Return the [X, Y] coordinate for the center point of the cell that contains the specified text.  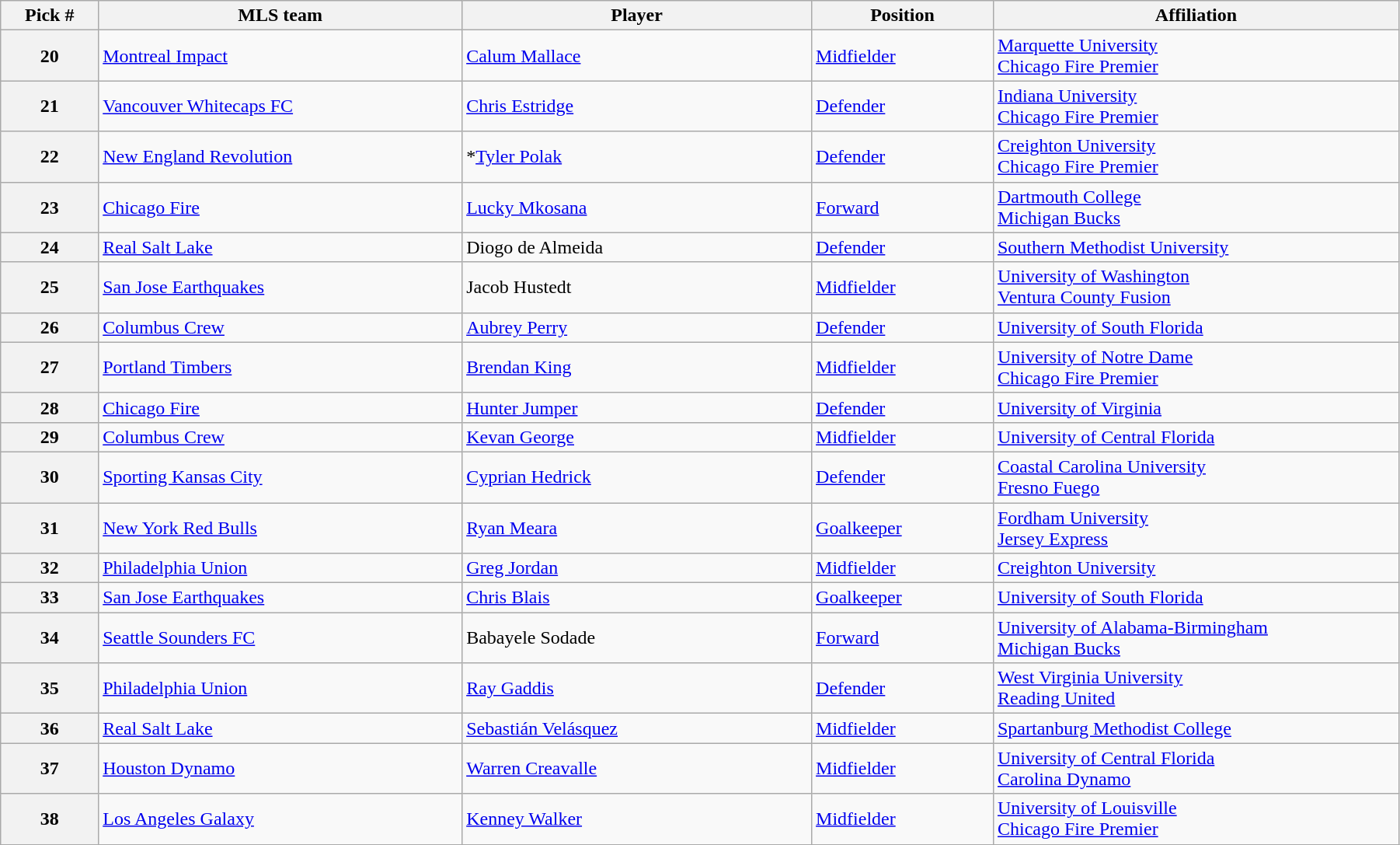
25 [50, 288]
Jacob Hustedt [637, 288]
22 [50, 157]
Fordham UniversityJersey Express [1196, 527]
Calum Mallace [637, 56]
29 [50, 437]
Spartanburg Methodist College [1196, 728]
32 [50, 568]
34 [50, 637]
Pick # [50, 16]
University of Central FloridaCarolina Dynamo [1196, 768]
Position [903, 16]
University of LouisvilleChicago Fire Premier [1196, 819]
36 [50, 728]
Kenney Walker [637, 819]
Brendan King [637, 367]
Chris Blais [637, 598]
21 [50, 106]
*Tyler Polak [637, 157]
University of Notre DameChicago Fire Premier [1196, 367]
Diogo de Almeida [637, 247]
Ryan Meara [637, 527]
30 [50, 477]
Hunter Jumper [637, 407]
New York Red Bulls [280, 527]
Indiana UniversityChicago Fire Premier [1196, 106]
Cyprian Hedrick [637, 477]
Marquette UniversityChicago Fire Premier [1196, 56]
Coastal Carolina UniversityFresno Fuego [1196, 477]
University of WashingtonVentura County Fusion [1196, 288]
Seattle Sounders FC [280, 637]
Aubrey Perry [637, 327]
28 [50, 407]
20 [50, 56]
Creighton University [1196, 568]
Ray Gaddis [637, 689]
Portland Timbers [280, 367]
Houston Dynamo [280, 768]
Southern Methodist University [1196, 247]
23 [50, 207]
37 [50, 768]
Greg Jordan [637, 568]
35 [50, 689]
24 [50, 247]
Dartmouth CollegeMichigan Bucks [1196, 207]
Chris Estridge [637, 106]
38 [50, 819]
Sebastián Velásquez [637, 728]
Player [637, 16]
Creighton UniversityChicago Fire Premier [1196, 157]
26 [50, 327]
Montreal Impact [280, 56]
27 [50, 367]
Babayele Sodade [637, 637]
University of Virginia [1196, 407]
Los Angeles Galaxy [280, 819]
West Virginia UniversityReading United [1196, 689]
Warren Creavalle [637, 768]
University of Alabama-BirminghamMichigan Bucks [1196, 637]
33 [50, 598]
MLS team [280, 16]
Affiliation [1196, 16]
Kevan George [637, 437]
Lucky Mkosana [637, 207]
New England Revolution [280, 157]
University of Central Florida [1196, 437]
Sporting Kansas City [280, 477]
31 [50, 527]
Vancouver Whitecaps FC [280, 106]
